Find where the given text appears and provide that cell's center as [x, y] coordinate. 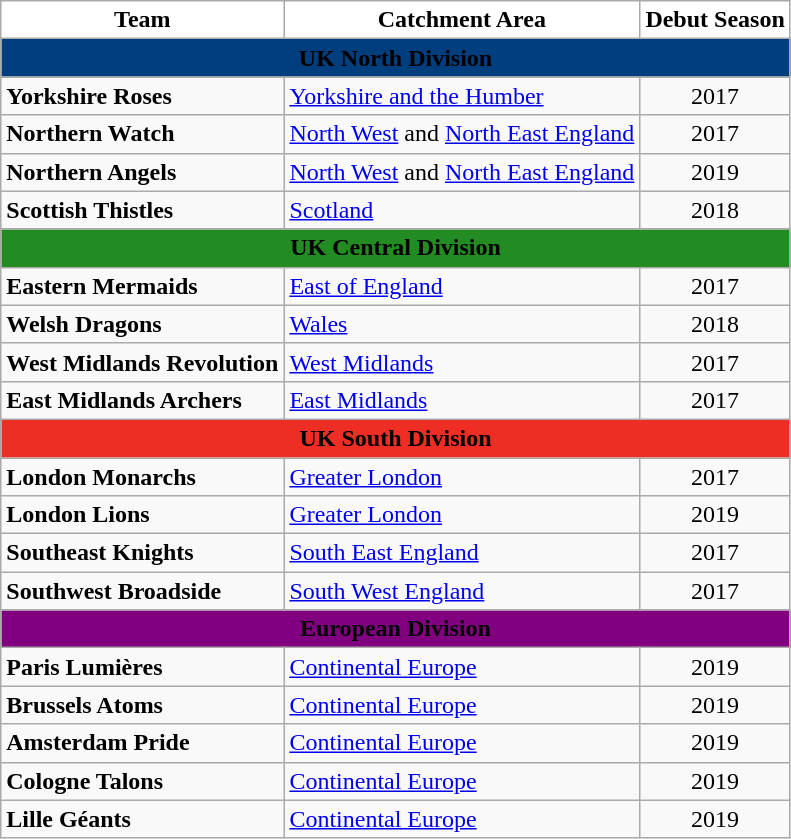
Welsh Dragons [142, 324]
Brussels Atoms [142, 705]
East Midlands Archers [142, 400]
European Division [396, 629]
Amsterdam Pride [142, 743]
Team [142, 20]
Debut Season [715, 20]
Lille Géants [142, 819]
London Monarchs [142, 477]
South East England [462, 553]
Scottish Thistles [142, 210]
East Midlands [462, 400]
Yorkshire and the Humber [462, 96]
Yorkshire Roses [142, 96]
Southeast Knights [142, 553]
Catchment Area [462, 20]
UK North Division [396, 58]
UK Central Division [396, 248]
Northern Angels [142, 172]
Scotland [462, 210]
Eastern Mermaids [142, 286]
South West England [462, 591]
Wales [462, 324]
UK South Division [396, 438]
Southwest Broadside [142, 591]
Cologne Talons [142, 781]
East of England [462, 286]
West Midlands Revolution [142, 362]
Paris Lumières [142, 667]
Northern Watch [142, 134]
London Lions [142, 515]
West Midlands [462, 362]
